Search for the cell housing the specified text and yield its (X, Y) center coordinate. 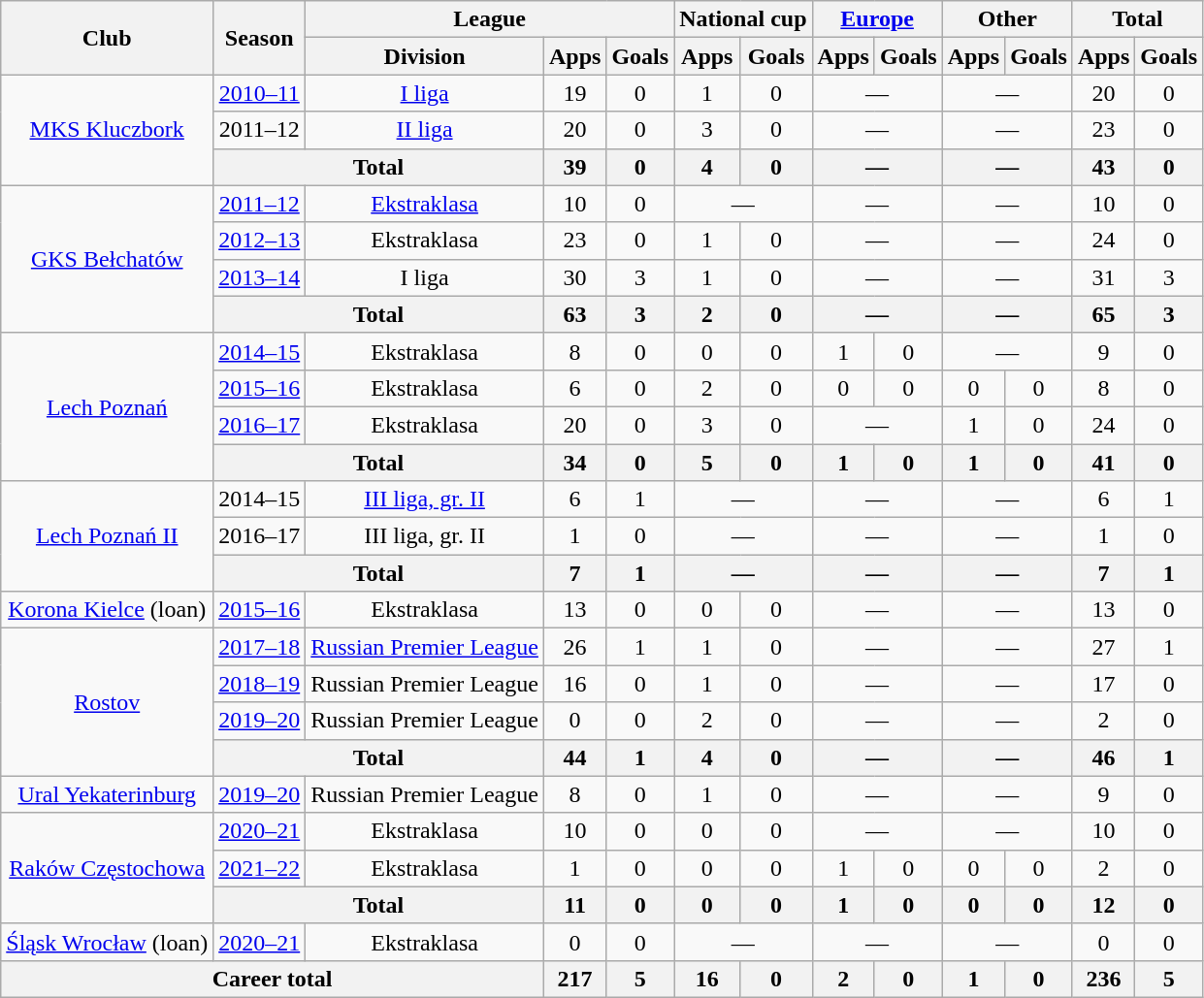
43 (1103, 167)
2017–18 (260, 647)
17 (1103, 684)
217 (574, 979)
Śląsk Wrocław (loan) (107, 942)
41 (1103, 463)
Club (107, 38)
Rostov (107, 702)
Raków Częstochowa (107, 868)
League (490, 19)
2010–11 (260, 93)
Season (260, 38)
Lech Poznań (107, 406)
2018–19 (260, 684)
34 (574, 463)
63 (574, 314)
44 (574, 757)
Europe (877, 19)
46 (1103, 757)
Ural Yekaterinburg (107, 794)
2012–13 (260, 241)
11 (574, 905)
65 (1103, 314)
30 (574, 277)
31 (1103, 277)
II liga (425, 130)
19 (574, 93)
2013–14 (260, 277)
26 (574, 647)
39 (574, 167)
MKS Kluczbork (107, 130)
Lech Poznań II (107, 536)
GKS Bełchatów (107, 259)
Career total (273, 979)
Division (425, 56)
2021–22 (260, 868)
Other (1007, 19)
National cup (743, 19)
27 (1103, 647)
12 (1103, 905)
236 (1103, 979)
Korona Kielce (loan) (107, 610)
